Provide the (x, y) coordinate of the cell's center where the given text is located.  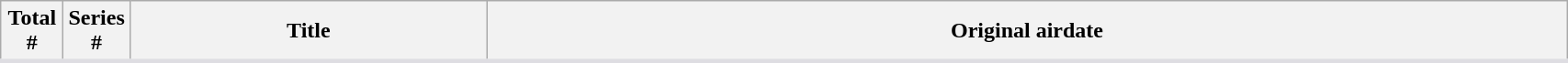
Series# (96, 31)
Total# (32, 31)
Title (309, 31)
Original airdate (1027, 31)
